Find where the given text appears and provide that cell's center as (x, y) coordinate. 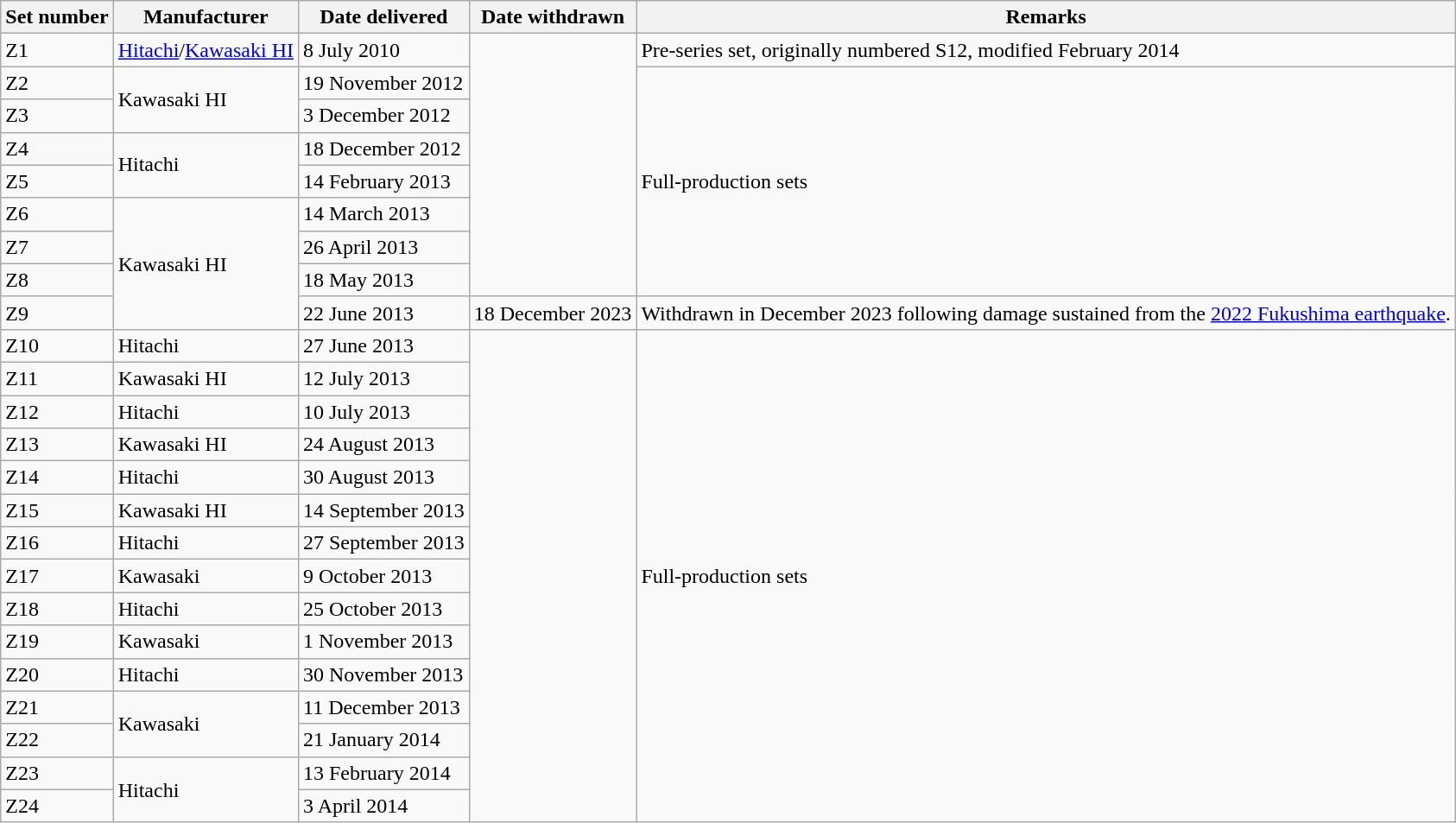
8 July 2010 (383, 50)
Z15 (57, 510)
11 December 2013 (383, 707)
Pre-series set, originally numbered S12, modified February 2014 (1047, 50)
Z2 (57, 83)
27 September 2013 (383, 543)
Hitachi/Kawasaki HI (206, 50)
Z24 (57, 806)
Withdrawn in December 2023 following damage sustained from the 2022 Fukushima earthquake. (1047, 313)
18 December 2012 (383, 149)
9 October 2013 (383, 576)
12 July 2013 (383, 378)
30 November 2013 (383, 674)
Date withdrawn (553, 17)
18 May 2013 (383, 280)
3 April 2014 (383, 806)
Z9 (57, 313)
Set number (57, 17)
27 June 2013 (383, 345)
19 November 2012 (383, 83)
Z5 (57, 181)
Remarks (1047, 17)
Z11 (57, 378)
Z6 (57, 214)
Date delivered (383, 17)
Z8 (57, 280)
Z14 (57, 478)
10 July 2013 (383, 412)
Z12 (57, 412)
Z18 (57, 609)
3 December 2012 (383, 116)
Z10 (57, 345)
Z3 (57, 116)
Z17 (57, 576)
22 June 2013 (383, 313)
Z20 (57, 674)
14 March 2013 (383, 214)
Z22 (57, 740)
Z16 (57, 543)
1 November 2013 (383, 642)
14 September 2013 (383, 510)
13 February 2014 (383, 773)
Z4 (57, 149)
Z21 (57, 707)
21 January 2014 (383, 740)
26 April 2013 (383, 247)
Z7 (57, 247)
25 October 2013 (383, 609)
Z19 (57, 642)
14 February 2013 (383, 181)
18 December 2023 (553, 313)
Manufacturer (206, 17)
30 August 2013 (383, 478)
24 August 2013 (383, 445)
Z1 (57, 50)
Z23 (57, 773)
Z13 (57, 445)
